Determine the (x, y) coordinate at the center of the cell enclosing the given text.  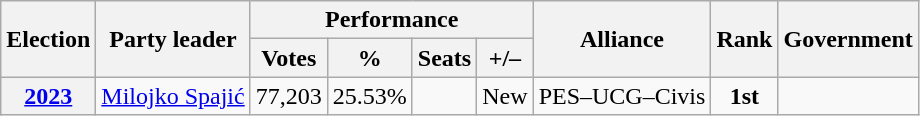
1st (744, 96)
New (505, 96)
77,203 (288, 96)
Government (848, 39)
PES–UCG–Civis (622, 96)
Milojko Spajić (173, 96)
Votes (288, 58)
% (370, 58)
25.53% (370, 96)
Rank (744, 39)
Seats (444, 58)
2023 (48, 96)
Election (48, 39)
Alliance (622, 39)
Performance (392, 20)
+/– (505, 58)
Party leader (173, 39)
